Identify which cell holds the provided text, then report its [x, y] central coordinate. 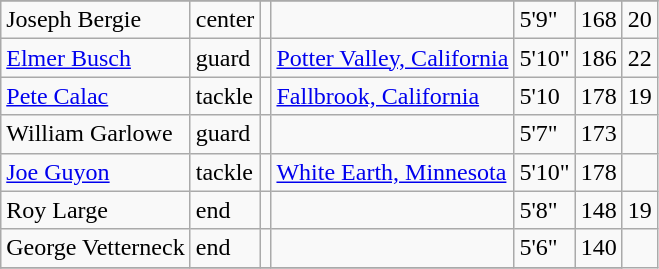
5'6" [544, 248]
center [225, 20]
173 [598, 134]
22 [640, 58]
Elmer Busch [96, 58]
5'7" [544, 134]
20 [640, 20]
William Garlowe [96, 134]
Roy Large [96, 210]
5'10 [544, 96]
168 [598, 20]
Joseph Bergie [96, 20]
George Vetterneck [96, 248]
186 [598, 58]
Pete Calac [96, 96]
5'8" [544, 210]
Joe Guyon [96, 172]
Fallbrook, California [392, 96]
5'9" [544, 20]
Potter Valley, California [392, 58]
White Earth, Minnesota [392, 172]
140 [598, 248]
148 [598, 210]
